Search for the cell housing the specified text and yield its [x, y] center coordinate. 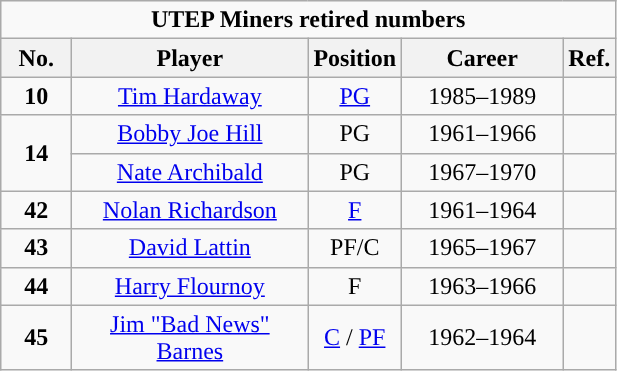
42 [36, 210]
Career [482, 58]
C / PF [355, 338]
1967–1970 [482, 172]
1963–1966 [482, 286]
Harry Flournoy [190, 286]
1962–1964 [482, 338]
No. [36, 58]
PF/C [355, 248]
45 [36, 338]
Bobby Joe Hill [190, 134]
Ref. [590, 58]
Position [355, 58]
David Lattin [190, 248]
14 [36, 153]
Tim Hardaway [190, 96]
1965–1967 [482, 248]
1985–1989 [482, 96]
Nolan Richardson [190, 210]
44 [36, 286]
UTEP Miners retired numbers [308, 20]
Nate Archibald [190, 172]
10 [36, 96]
Player [190, 58]
1961–1966 [482, 134]
1961–1964 [482, 210]
Jim "Bad News" Barnes [190, 338]
43 [36, 248]
